For the text-containing cell, return its midpoint in [x, y] coordinate format. 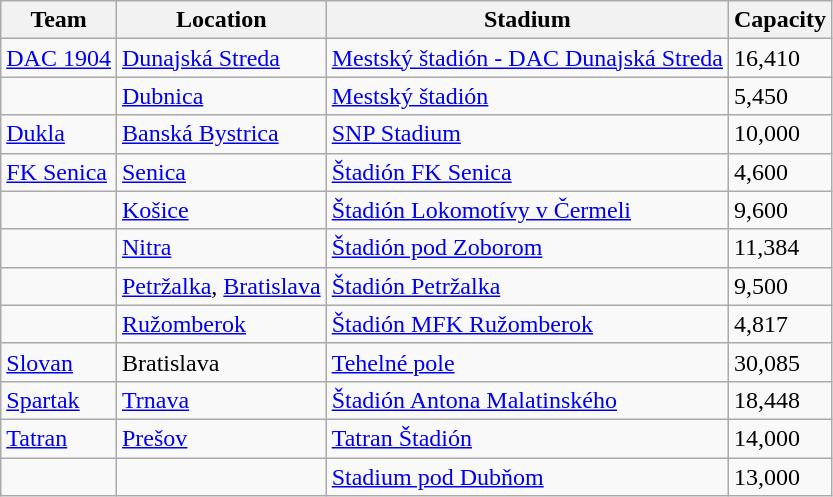
Štadión MFK Ružomberok [527, 324]
Stadium [527, 20]
11,384 [780, 248]
Bratislava [221, 362]
Dukla [59, 134]
Location [221, 20]
Slovan [59, 362]
30,085 [780, 362]
Mestský štadión [527, 96]
9,600 [780, 210]
Tatran Štadión [527, 438]
DAC 1904 [59, 58]
Štadión Petržalka [527, 286]
13,000 [780, 477]
Štadión FK Senica [527, 172]
Košice [221, 210]
Štadión Lokomotívy v Čermeli [527, 210]
14,000 [780, 438]
Tatran [59, 438]
Banská Bystrica [221, 134]
Capacity [780, 20]
Mestský štadión - DAC Dunajská Streda [527, 58]
4,817 [780, 324]
Tehelné pole [527, 362]
5,450 [780, 96]
Team [59, 20]
10,000 [780, 134]
Nitra [221, 248]
4,600 [780, 172]
SNP Stadium [527, 134]
Trnava [221, 400]
Senica [221, 172]
FK Senica [59, 172]
Stadium pod Dubňom [527, 477]
Ružomberok [221, 324]
9,500 [780, 286]
18,448 [780, 400]
Dunajská Streda [221, 58]
16,410 [780, 58]
Dubnica [221, 96]
Štadión Antona Malatinského [527, 400]
Prešov [221, 438]
Spartak [59, 400]
Petržalka, Bratislava [221, 286]
Štadión pod Zoborom [527, 248]
